Extract the [x, y] coordinate from the center of the cell holding the provided text.  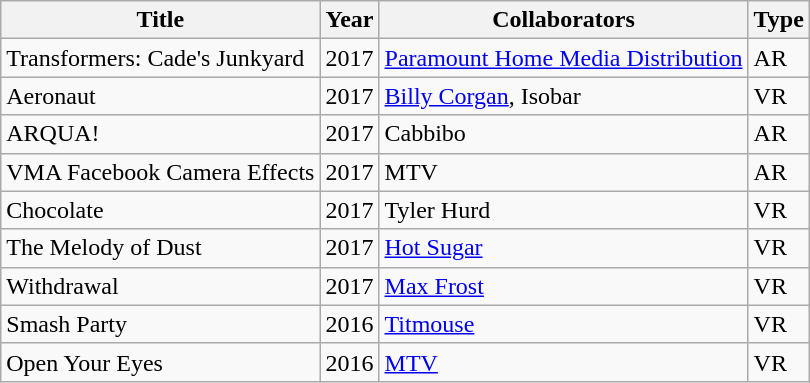
Withdrawal [160, 286]
Chocolate [160, 210]
Hot Sugar [564, 248]
Titmouse [564, 324]
Collaborators [564, 20]
Max Frost [564, 286]
VMA Facebook Camera Effects [160, 172]
Type [778, 20]
Transformers: Cade's Junkyard [160, 58]
Paramount Home Media Distribution [564, 58]
Billy Corgan, Isobar [564, 96]
Open Your Eyes [160, 362]
The Melody of Dust [160, 248]
ARQUA! [160, 134]
Year [350, 20]
Title [160, 20]
Aeronaut [160, 96]
Smash Party [160, 324]
Cabbibo [564, 134]
Tyler Hurd [564, 210]
